Determine the (x, y) coordinate at the center of the cell enclosing the given text.  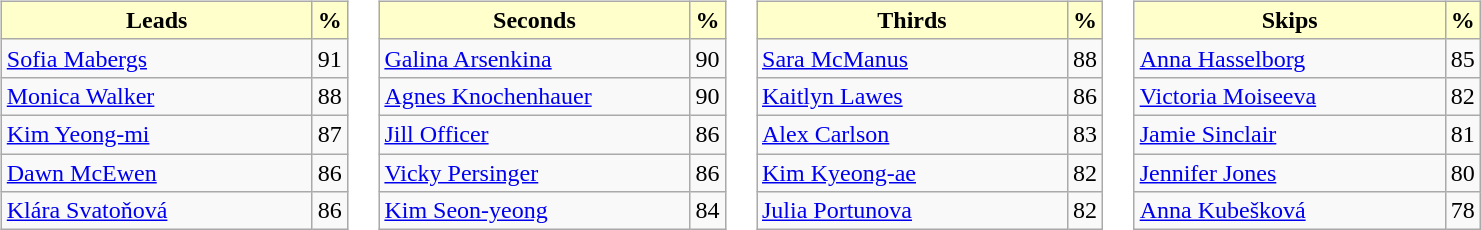
91 (330, 58)
Klára Svatoňová (156, 211)
Alex Carlson (912, 134)
Jill Officer (534, 134)
Anna Hasselborg (1290, 58)
Sofia Mabergs (156, 58)
Kim Kyeong-ae (912, 173)
Sara McManus (912, 58)
84 (708, 211)
Julia Portunova (912, 211)
78 (1462, 211)
83 (1086, 134)
Monica Walker (156, 96)
Kaitlyn Lawes (912, 96)
Jennifer Jones (1290, 173)
Dawn McEwen (156, 173)
Kim Seon-yeong (534, 211)
Skips (1290, 20)
Vicky Persinger (534, 173)
Agnes Knochenhauer (534, 96)
Victoria Moiseeva (1290, 96)
Anna Kubešková (1290, 211)
80 (1462, 173)
85 (1462, 58)
Galina Arsenkina (534, 58)
87 (330, 134)
Thirds (912, 20)
Seconds (534, 20)
81 (1462, 134)
Leads (156, 20)
Jamie Sinclair (1290, 134)
Kim Yeong-mi (156, 134)
